Pinpoint the cell where the given text exists, returning its [X, Y] midpoint coordinate. 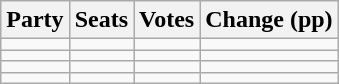
Party [35, 20]
Change (pp) [269, 20]
Votes [167, 20]
Seats [101, 20]
